Locate the cell with the specified text and output its (X, Y) center coordinate. 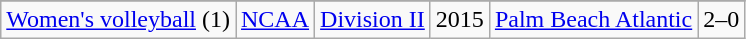
Palm Beach Atlantic (593, 20)
NCAA (276, 20)
Women's volleyball (1) (118, 20)
Division II (373, 20)
2015 (460, 20)
2–0 (722, 20)
